From the cell containing the given text, extract its center point as (x, y) coordinate. 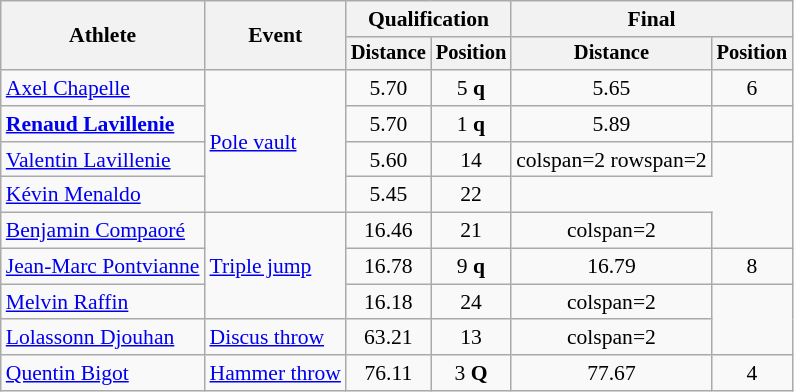
63.21 (388, 338)
24 (471, 302)
colspan=2 rowspan=2 (612, 160)
Lolassonn Djouhan (103, 338)
Kévin Menaldo (103, 195)
Jean-Marc Pontvianne (103, 267)
Pole vault (274, 141)
Quentin Bigot (103, 373)
5.60 (388, 160)
14 (471, 160)
Benjamin Compaoré (103, 231)
5 q (471, 88)
16.79 (612, 267)
16.18 (388, 302)
Event (274, 36)
Axel Chapelle (103, 88)
13 (471, 338)
5.45 (388, 195)
21 (471, 231)
Qualification (428, 19)
Melvin Raffin (103, 302)
16.46 (388, 231)
1 q (471, 124)
3 Q (471, 373)
5.89 (612, 124)
Renaud Lavillenie (103, 124)
76.11 (388, 373)
Discus throw (274, 338)
Final (652, 19)
Triple jump (274, 266)
4 (752, 373)
6 (752, 88)
5.65 (612, 88)
8 (752, 267)
22 (471, 195)
77.67 (612, 373)
16.78 (388, 267)
Valentin Lavillenie (103, 160)
Hammer throw (274, 373)
Athlete (103, 36)
9 q (471, 267)
